Output the (x, y) coordinate of the center of the cell containing the given text.  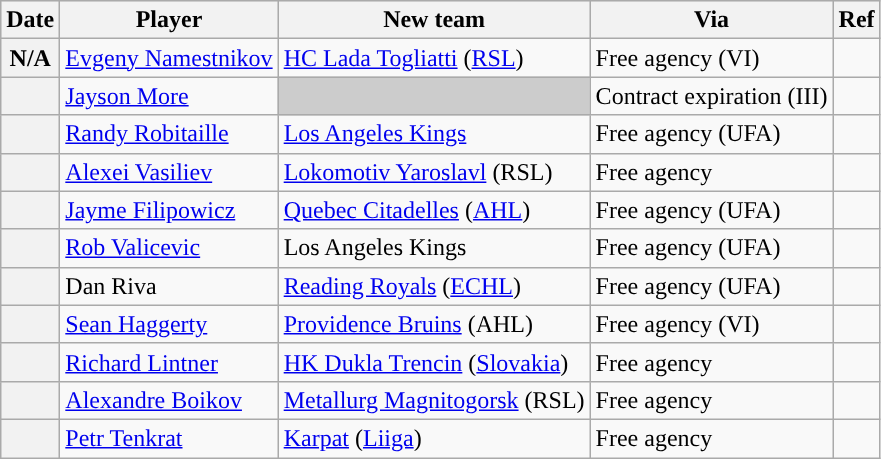
Karpat (Liiga) (434, 438)
Quebec Citadelles (AHL) (434, 210)
Player (169, 20)
Alexei Vasiliev (169, 172)
Ref (856, 20)
Date (30, 20)
HK Dukla Trencin (Slovakia) (434, 362)
Petr Tenkrat (169, 438)
Randy Robitaille (169, 134)
Via (712, 20)
Sean Haggerty (169, 324)
Metallurg Magnitogorsk (RSL) (434, 400)
Alexandre Boikov (169, 400)
Dan Riva (169, 286)
Contract expiration (III) (712, 96)
HC Lada Togliatti (RSL) (434, 58)
Evgeny Namestnikov (169, 58)
Providence Bruins (AHL) (434, 324)
Jayson More (169, 96)
N/A (30, 58)
Lokomotiv Yaroslavl (RSL) (434, 172)
Rob Valicevic (169, 248)
New team (434, 20)
Jayme Filipowicz (169, 210)
Richard Lintner (169, 362)
Reading Royals (ECHL) (434, 286)
